Return (x, y) of the center of cell containing provided text 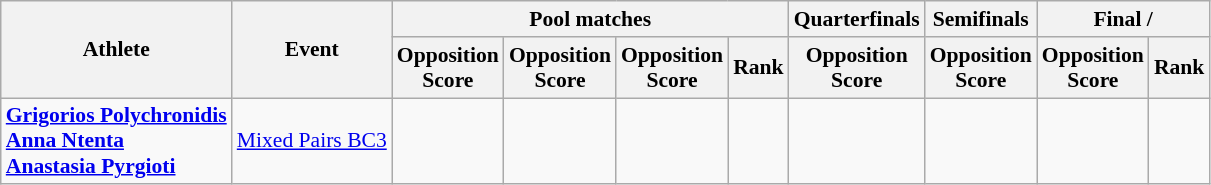
Athlete (116, 50)
Pool matches (590, 19)
Quarterfinals (857, 19)
Event (312, 50)
Semifinals (981, 19)
Grigorios PolychronidisAnna NtentaAnastasia Pyrgioti (116, 142)
Final / (1124, 19)
Mixed Pairs BC3 (312, 142)
